Identify which cell holds the provided text, then report its (X, Y) central coordinate. 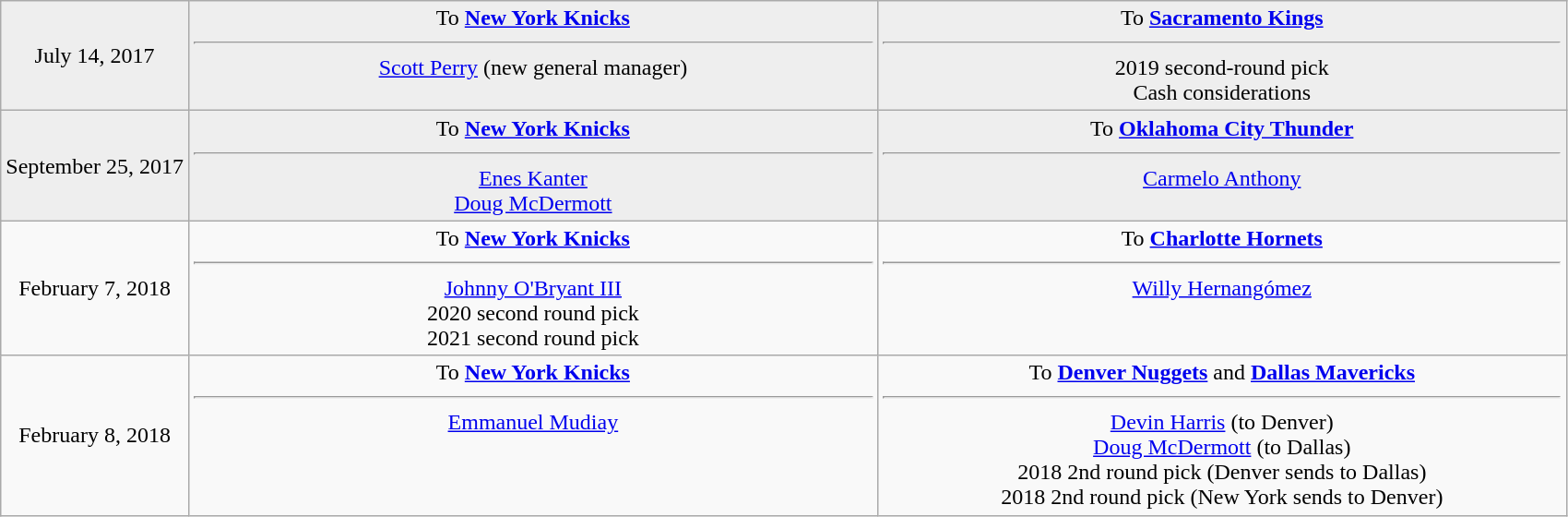
To New York KnicksJohnny O'Bryant III2020 second round pick2021 second round pick (533, 288)
September 25, 2017 (95, 166)
February 7, 2018 (95, 288)
To New York KnicksScott Perry (new general manager) (533, 55)
February 8, 2018 (95, 436)
To New York KnicksEmmanuel Mudiay (533, 436)
July 14, 2017 (95, 55)
To Sacramento Kings2019 second-round pickCash considerations (1221, 55)
To Oklahoma City ThunderCarmelo Anthony (1221, 166)
To Charlotte HornetsWilly Hernangómez (1221, 288)
To New York KnicksEnes KanterDoug McDermott (533, 166)
